For the text-containing cell, return its midpoint in (X, Y) coordinate format. 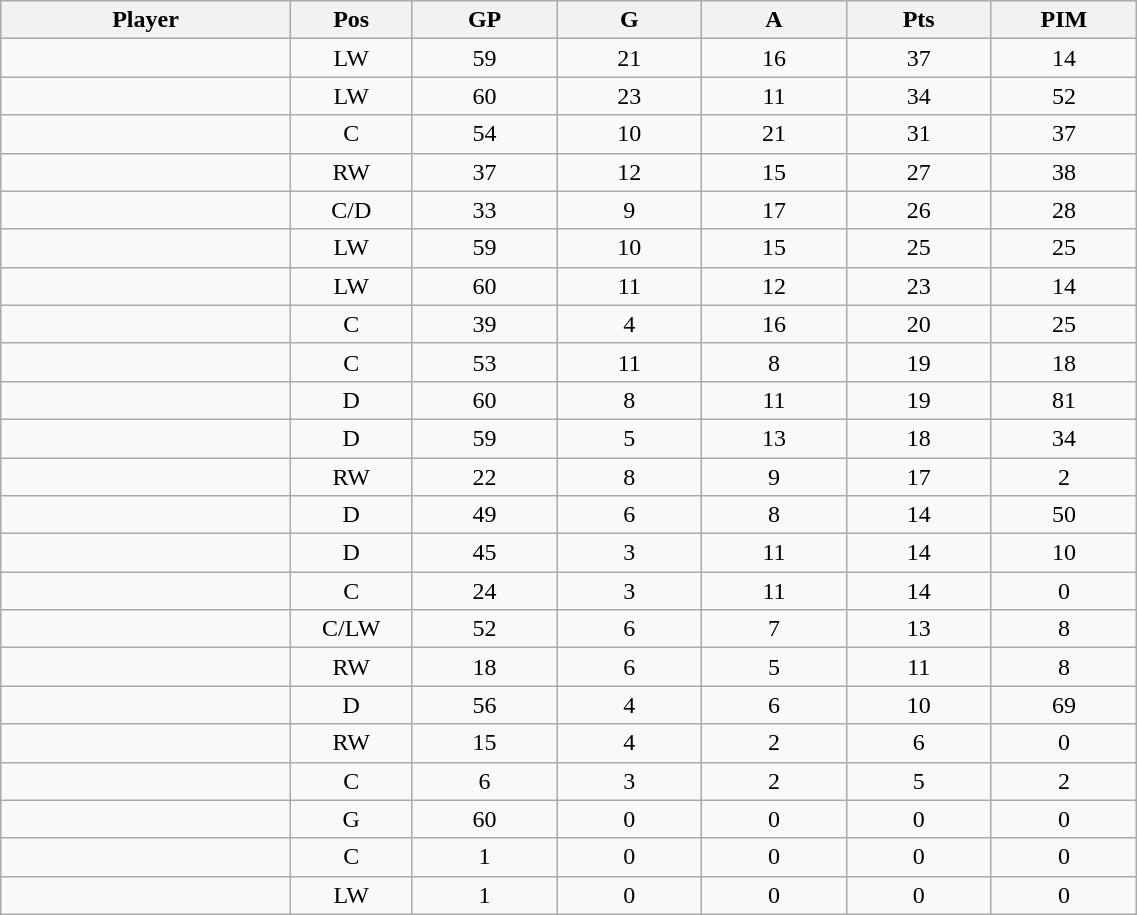
26 (918, 210)
31 (918, 134)
7 (774, 629)
C/LW (351, 629)
39 (484, 324)
50 (1064, 515)
GP (484, 20)
24 (484, 591)
49 (484, 515)
PIM (1064, 20)
Pos (351, 20)
81 (1064, 400)
45 (484, 553)
Pts (918, 20)
38 (1064, 172)
33 (484, 210)
69 (1064, 705)
27 (918, 172)
28 (1064, 210)
A (774, 20)
54 (484, 134)
22 (484, 477)
20 (918, 324)
Player (146, 20)
53 (484, 362)
C/D (351, 210)
56 (484, 705)
